Pinpoint the cell where the given text exists, returning its [x, y] midpoint coordinate. 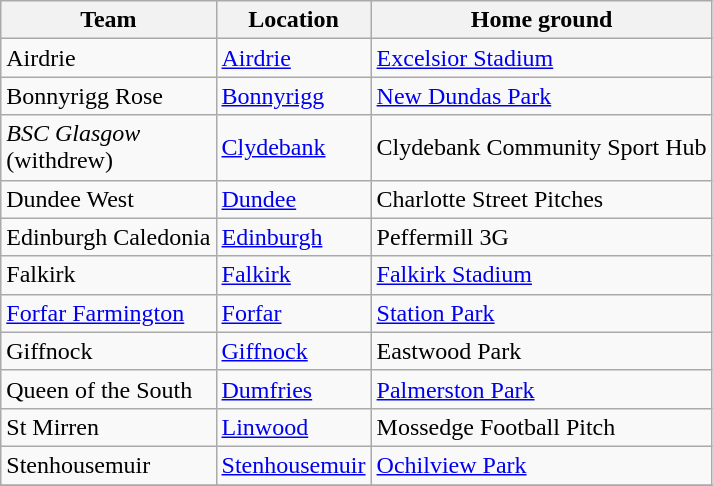
Queen of the South [108, 389]
St Mirren [108, 427]
Location [294, 20]
Forfar [294, 313]
Edinburgh Caledonia [108, 237]
Clydebank Community Sport Hub [542, 148]
Falkirk Stadium [542, 275]
Team [108, 20]
Excelsior Stadium [542, 58]
BSC Glasgow(withdrew) [108, 148]
Bonnyrigg Rose [108, 96]
New Dundas Park [542, 96]
Charlotte Street Pitches [542, 199]
Palmerston Park [542, 389]
Edinburgh [294, 237]
Forfar Farmington [108, 313]
Dumfries [294, 389]
Bonnyrigg [294, 96]
Linwood [294, 427]
Ochilview Park [542, 465]
Home ground [542, 20]
Station Park [542, 313]
Mossedge Football Pitch [542, 427]
Clydebank [294, 148]
Peffermill 3G [542, 237]
Dundee West [108, 199]
Eastwood Park [542, 351]
Dundee [294, 199]
